Return the (x, y) coordinate for the center point of the cell that contains the specified text.  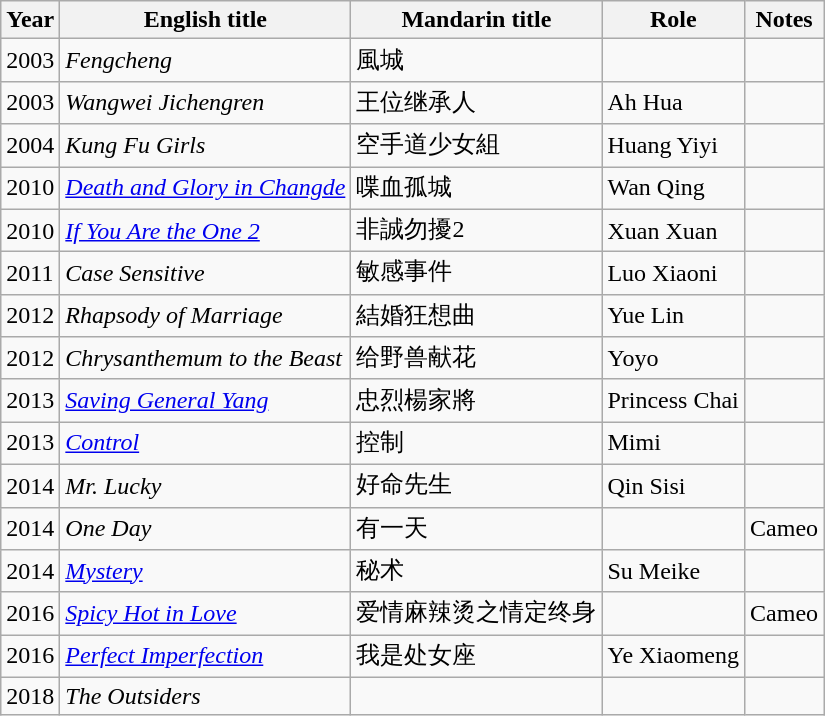
Saving General Yang (206, 400)
Mystery (206, 572)
王位继承人 (476, 102)
One Day (206, 528)
If You Are the One 2 (206, 230)
Spicy Hot in Love (206, 614)
Year (30, 20)
Chrysanthemum to the Beast (206, 358)
Wan Qing (674, 188)
Ah Hua (674, 102)
忠烈楊家將 (476, 400)
Su Meike (674, 572)
我是处女座 (476, 656)
Wangwei Jichengren (206, 102)
2018 (30, 696)
Case Sensitive (206, 274)
Fengcheng (206, 60)
秘术 (476, 572)
空手道少女組 (476, 146)
2011 (30, 274)
Control (206, 444)
The Outsiders (206, 696)
Rhapsody of Marriage (206, 316)
2004 (30, 146)
Qin Sisi (674, 486)
Ye Xiaomeng (674, 656)
Yoyo (674, 358)
非誠勿擾2 (476, 230)
Huang Yiyi (674, 146)
Luo Xiaoni (674, 274)
喋血孤城 (476, 188)
给野兽献花 (476, 358)
Role (674, 20)
Kung Fu Girls (206, 146)
有一天 (476, 528)
風城 (476, 60)
Mr. Lucky (206, 486)
敏感事件 (476, 274)
English title (206, 20)
Yue Lin (674, 316)
好命先生 (476, 486)
控制 (476, 444)
Death and Glory in Changde (206, 188)
結婚狂想曲 (476, 316)
Mimi (674, 444)
Mandarin title (476, 20)
Notes (784, 20)
Princess Chai (674, 400)
Perfect Imperfection (206, 656)
爱情麻辣烫之情定终身 (476, 614)
Xuan Xuan (674, 230)
